Output the (X, Y) coordinate of the center of the cell containing the given text.  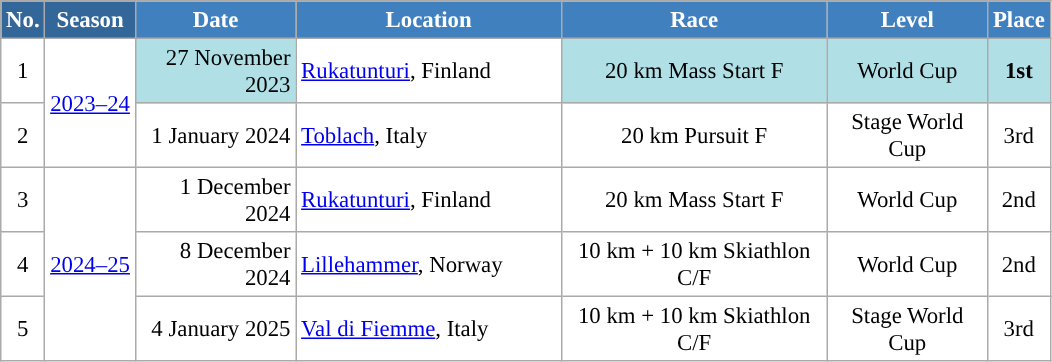
2023–24 (90, 104)
3 (23, 200)
Date (216, 20)
Val di Fiemme, Italy (429, 330)
Season (90, 20)
1 January 2024 (216, 136)
5 (23, 330)
1st (1019, 72)
27 November 2023 (216, 72)
Location (429, 20)
8 December 2024 (216, 264)
4 January 2025 (216, 330)
No. (23, 20)
Toblach, Italy (429, 136)
4 (23, 264)
2 (23, 136)
Place (1019, 20)
1 (23, 72)
Level (908, 20)
2024–25 (90, 265)
20 km Pursuit F (694, 136)
Race (694, 20)
Lillehammer, Norway (429, 264)
1 December 2024 (216, 200)
